Scan for the cell matching the given text and deliver its (X, Y) coordinate at center. 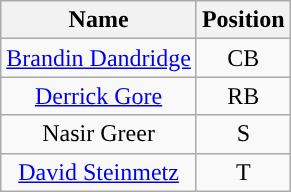
Nasir Greer (99, 134)
T (243, 172)
Brandin Dandridge (99, 58)
Position (243, 20)
CB (243, 58)
David Steinmetz (99, 172)
Derrick Gore (99, 96)
S (243, 134)
Name (99, 20)
RB (243, 96)
